Scan for the cell matching the given text and deliver its (x, y) coordinate at center. 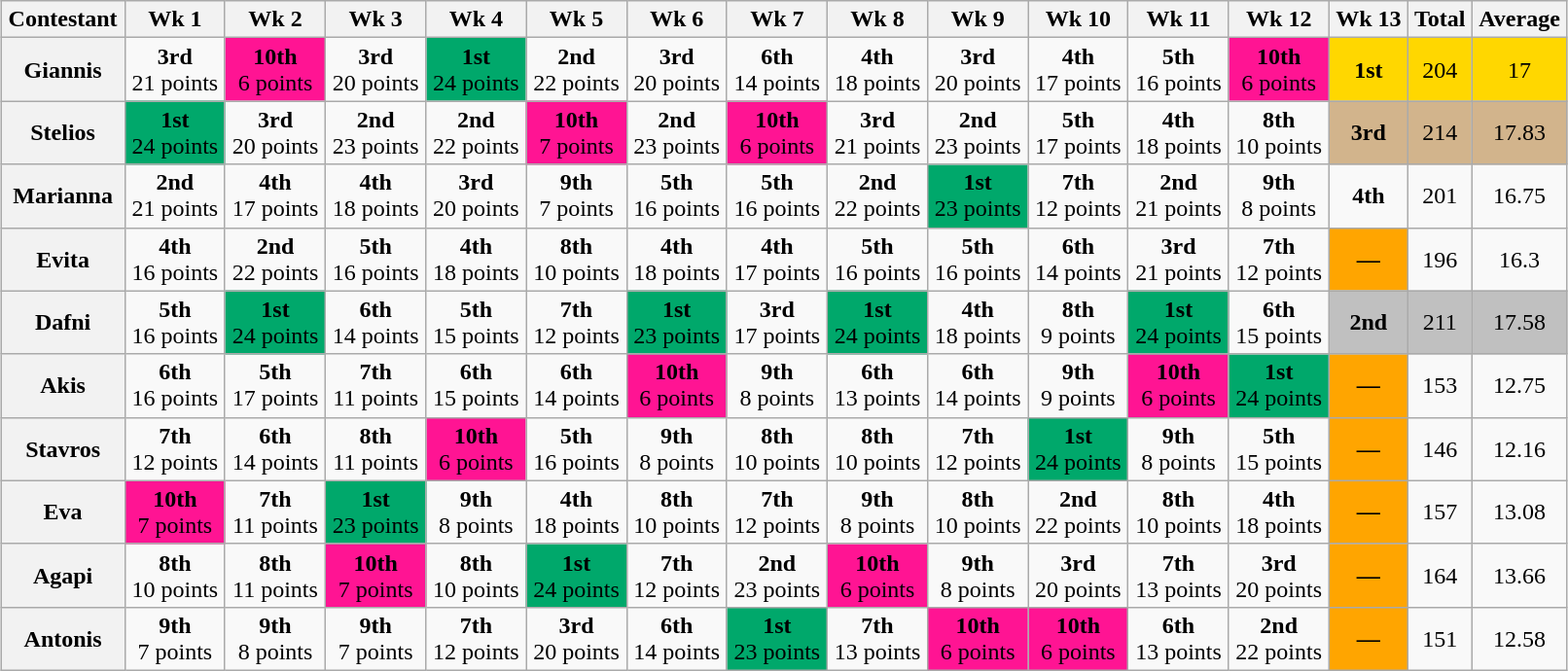
Wk 11 (1179, 19)
Agapi (62, 576)
Total (1440, 19)
Wk 6 (677, 19)
17.58 (1519, 323)
7th 11 points (274, 512)
196 (1440, 259)
Giannis (62, 70)
Wk 7 (776, 19)
157 (1440, 512)
Dafni (62, 323)
Wk 4 (477, 19)
Evita (62, 259)
2nd (1368, 323)
2nd 21 points (1179, 196)
16.75 (1519, 196)
3rd21 points (175, 70)
146 (1440, 449)
5th17 points (1078, 132)
Average (1519, 19)
16.3 (1519, 259)
3rd (1368, 132)
7th12 points (175, 449)
Wk 3 (375, 19)
3rd20 points (1078, 576)
13.08 (1519, 512)
164 (1440, 576)
151 (1440, 638)
Stelios (62, 132)
6th 16 points (175, 385)
3rd 17 points (776, 323)
17.83 (1519, 132)
4th16 points (175, 259)
Wk 9 (979, 19)
5th16 points (175, 323)
8th9 points (1078, 323)
Akis (62, 385)
6th14 points (1078, 259)
8th10 points (175, 576)
153 (1440, 385)
Stavros (62, 449)
10th7 points (175, 512)
Wk 8 (877, 19)
Marianna (62, 196)
5th 17 points (274, 385)
Eva (62, 512)
204 (1440, 70)
Contestant (62, 19)
2nd21 points (175, 196)
17 (1519, 70)
12.58 (1519, 638)
Antonis (62, 638)
9th7 points (175, 638)
Wk 2 (274, 19)
9th 9 points (1078, 385)
12.75 (1519, 385)
201 (1440, 196)
4th (1368, 196)
214 (1440, 132)
7th11 points (375, 385)
Wk 13 (1368, 19)
Wk 1 (175, 19)
12.16 (1519, 449)
211 (1440, 323)
13.66 (1519, 576)
Wk 12 (1278, 19)
1st (1368, 70)
Wk 5 (576, 19)
Wk 10 (1078, 19)
